Find where the given text appears and provide that cell's center as [X, Y] coordinate. 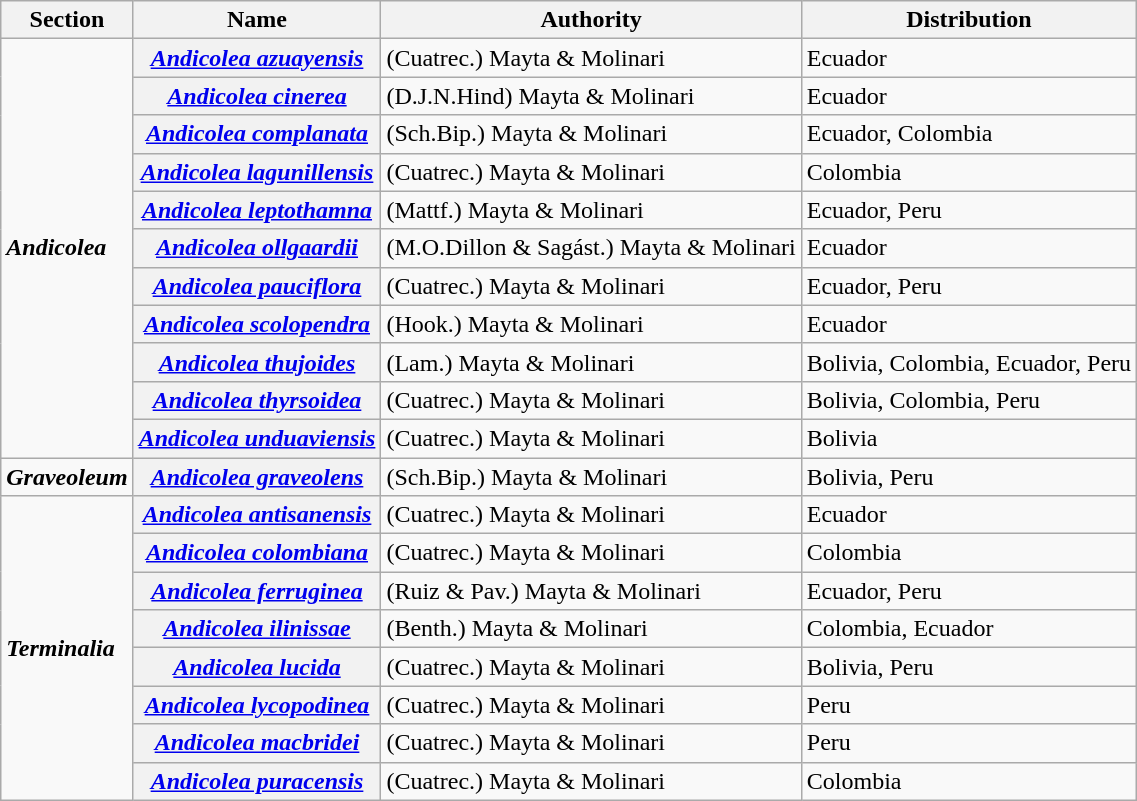
Andicolea puracensis [257, 781]
Terminalia [67, 648]
Andicolea thujoides [257, 362]
(Lam.) Mayta & Molinari [591, 362]
(M.O.Dillon & Sagást.) Mayta & Molinari [591, 248]
(D.J.N.Hind) Mayta & Molinari [591, 96]
Bolivia, Colombia, Ecuador, Peru [968, 362]
Andicolea lucida [257, 667]
(Mattf.) Mayta & Molinari [591, 210]
(Hook.) Mayta & Molinari [591, 324]
Section [67, 20]
Andicolea graveolens [257, 477]
Andicolea ilinissae [257, 629]
(Benth.) Mayta & Molinari [591, 629]
Name [257, 20]
Andicolea antisanensis [257, 515]
Andicolea [67, 248]
(Ruiz & Pav.) Mayta & Molinari [591, 591]
Colombia, Ecuador [968, 629]
Andicolea leptothamna [257, 210]
Andicolea azuayensis [257, 58]
Andicolea scolopendra [257, 324]
Bolivia [968, 438]
Andicolea pauciflora [257, 286]
Andicolea lycopodinea [257, 705]
Ecuador, Colombia [968, 134]
Andicolea lagunillensis [257, 172]
Authority [591, 20]
Andicolea macbridei [257, 743]
Andicolea cinerea [257, 96]
Bolivia, Colombia, Peru [968, 400]
Andicolea ollgaardii [257, 248]
Distribution [968, 20]
Andicolea unduaviensis [257, 438]
Andicolea complanata [257, 134]
Graveoleum [67, 477]
Andicolea ferruginea [257, 591]
Andicolea thyrsoidea [257, 400]
Andicolea colombiana [257, 553]
